Extract the [x, y] coordinate from the center of the cell holding the provided text.  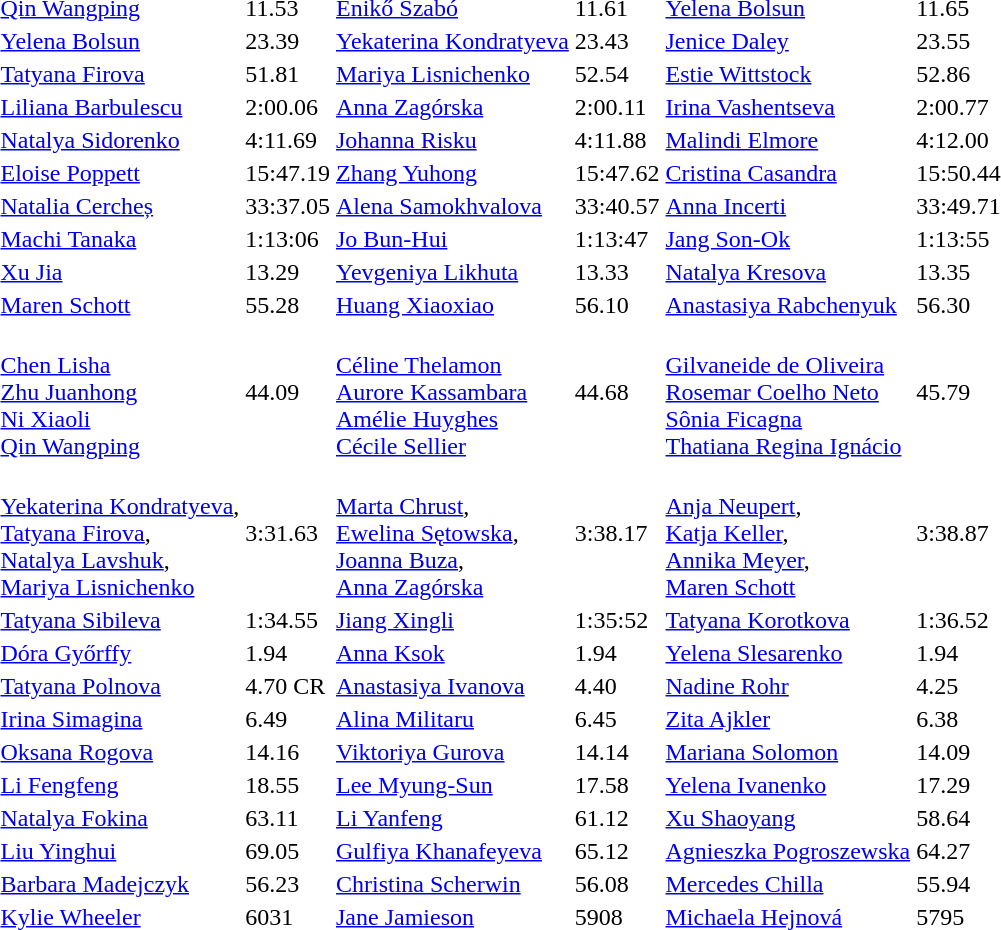
44.09 [288, 392]
6.45 [617, 719]
Gilvaneide de OliveiraRosemar Coelho NetoSônia FicagnaThatiana Regina Ignácio [788, 392]
51.81 [288, 74]
Anna Zagórska [453, 107]
3:31.63 [288, 533]
18.55 [288, 785]
13.29 [288, 272]
Jo Bun-Hui [453, 239]
Mercedes Chilla [788, 884]
56.08 [617, 884]
Jiang Xingli [453, 620]
Yevgeniya Likhuta [453, 272]
Jenice Daley [788, 41]
Mariya Lisnichenko [453, 74]
14.14 [617, 752]
2:00.11 [617, 107]
Irina Vashentseva [788, 107]
Xu Shaoyang [788, 818]
17.58 [617, 785]
Agnieszka Pogroszewska [788, 851]
Huang Xiaoxiao [453, 305]
55.28 [288, 305]
Li Yanfeng [453, 818]
4.70 CR [288, 686]
Nadine Rohr [788, 686]
Anastasiya Rabchenyuk [788, 305]
69.05 [288, 851]
Mariana Solomon [788, 752]
56.10 [617, 305]
Yelena Slesarenko [788, 653]
1:34.55 [288, 620]
3:38.17 [617, 533]
1:13:47 [617, 239]
Natalya Kresova [788, 272]
23.39 [288, 41]
1:13:06 [288, 239]
56.23 [288, 884]
Christina Scherwin [453, 884]
Lee Myung-Sun [453, 785]
Johanna Risku [453, 140]
Malindi Elmore [788, 140]
61.12 [617, 818]
4:11.88 [617, 140]
Cristina Casandra [788, 173]
Anna Ksok [453, 653]
6.49 [288, 719]
1:35:52 [617, 620]
4.40 [617, 686]
14.16 [288, 752]
2:00.06 [288, 107]
Tatyana Korotkova [788, 620]
Marta Chrust,Ewelina Sętowska,Joanna Buza,Anna Zagórska [453, 533]
Alena Samokhvalova [453, 206]
15:47.19 [288, 173]
15:47.62 [617, 173]
Zhang Yuhong [453, 173]
13.33 [617, 272]
Estie Wittstock [788, 74]
44.68 [617, 392]
Yekaterina Kondratyeva [453, 41]
52.54 [617, 74]
Anja Neupert,Katja Keller,Annika Meyer,Maren Schott [788, 533]
Céline ThelamonAurore KassambaraAmélie HuyghesCécile Sellier [453, 392]
Jang Son-Ok [788, 239]
Alina Militaru [453, 719]
4:11.69 [288, 140]
Viktoriya Gurova [453, 752]
Anna Incerti [788, 206]
63.11 [288, 818]
Zita Ajkler [788, 719]
Gulfiya Khanafeyeva [453, 851]
Anastasiya Ivanova [453, 686]
65.12 [617, 851]
33:40.57 [617, 206]
Yelena Ivanenko [788, 785]
33:37.05 [288, 206]
23.43 [617, 41]
